Search for the cell housing the specified text and yield its (X, Y) center coordinate. 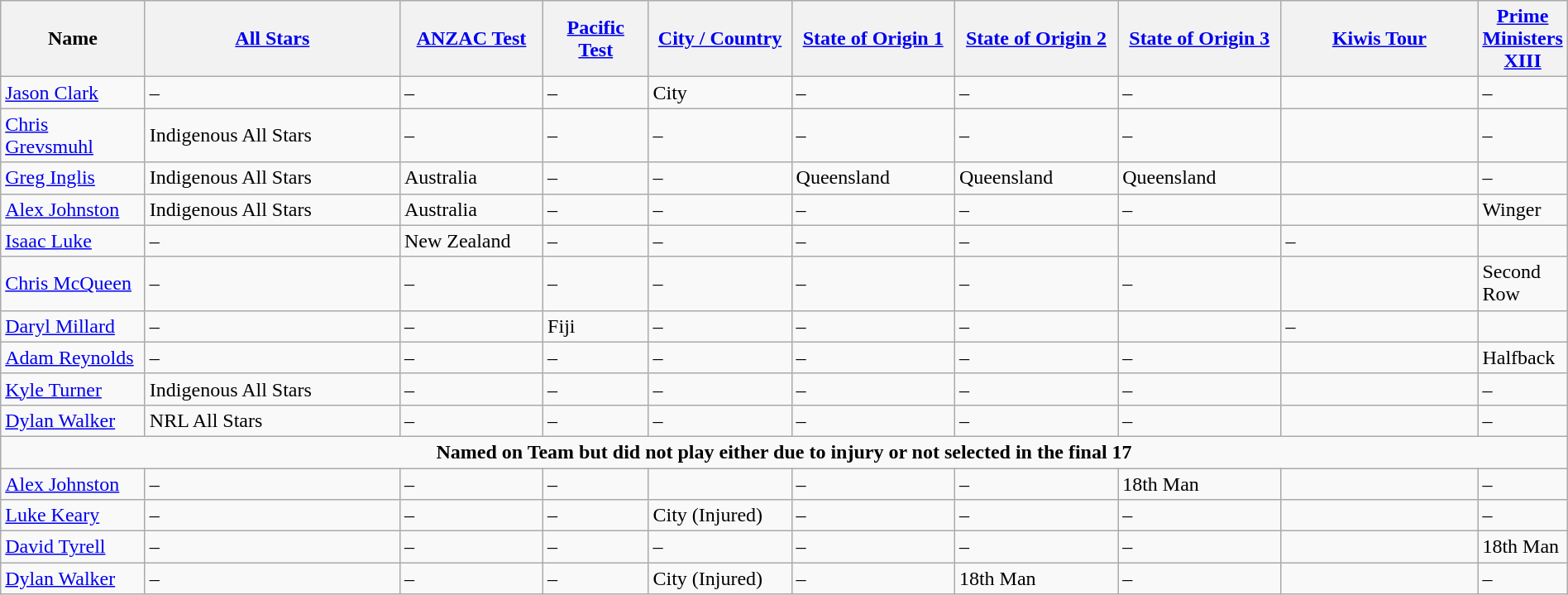
Jason Clark (73, 93)
Fiji (595, 326)
Winger (1523, 209)
Greg Inglis (73, 178)
ANZAC Test (471, 39)
Luke Keary (73, 516)
Second Row (1523, 283)
City / Country (719, 39)
Pacific Test (595, 39)
New Zealand (471, 241)
Chris McQueen (73, 283)
Kyle Turner (73, 389)
David Tyrell (73, 547)
Daryl Millard (73, 326)
Kiwis Tour (1379, 39)
Chris Grevsmuhl (73, 136)
State of Origin 3 (1199, 39)
Prime Ministers XIII (1523, 39)
City (719, 93)
Halfback (1523, 357)
State of Origin 1 (873, 39)
Named on Team but did not play either due to injury or not selected in the final 17 (784, 452)
State of Origin 2 (1035, 39)
Isaac Luke (73, 241)
Name (73, 39)
NRL All Stars (272, 420)
Adam Reynolds (73, 357)
All Stars (272, 39)
